Detect which cell encompasses the target text, then output its [X, Y] center coordinate. 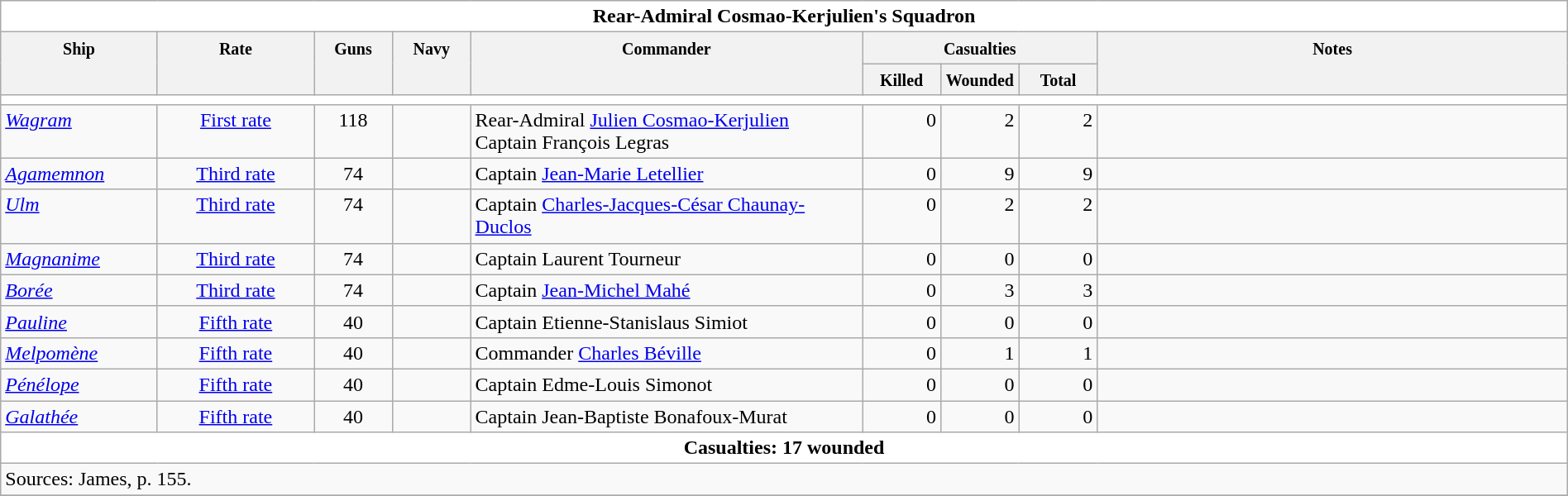
Captain Jean-Marie Letellier [667, 174]
Agamemnon [79, 174]
Captain Charles-Jacques-César Chaunay-Duclos [667, 217]
Magnanime [79, 259]
Navy [432, 64]
Wounded [979, 79]
Guns [354, 64]
Galathée [79, 416]
Casualties [980, 48]
Captain Laurent Tourneur [667, 259]
Commander Charles Béville [667, 353]
Notes [1332, 64]
Borée [79, 290]
Sources: James, p. 155. [784, 479]
First rate [235, 131]
Ulm [79, 217]
Melpomène [79, 353]
Captain Jean-Baptiste Bonafoux-Murat [667, 416]
Rear-Admiral Cosmao-Kerjulien's Squadron [784, 17]
Rear-Admiral Julien Cosmao-KerjulienCaptain François Legras [667, 131]
Captain Etienne-Stanislaus Simiot [667, 322]
118 [354, 131]
Total [1059, 79]
Pauline [79, 322]
Wagram [79, 131]
Ship [79, 64]
Captain Edme-Louis Simonot [667, 384]
Casualties: 17 wounded [784, 448]
Pénélope [79, 384]
Rate [235, 64]
Killed [901, 79]
Captain Jean-Michel Mahé [667, 290]
Commander [667, 64]
